Identify which cell holds the provided text, then report its (X, Y) central coordinate. 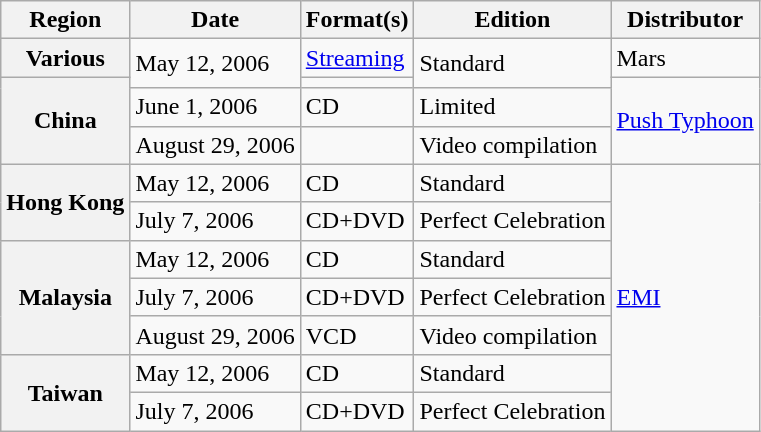
Limited (512, 107)
VCD (357, 335)
June 1, 2006 (215, 107)
EMI (685, 297)
Malaysia (66, 297)
Region (66, 20)
Format(s) (357, 20)
Various (66, 58)
Edition (512, 20)
Date (215, 20)
Distributor (685, 20)
Taiwan (66, 392)
Hong Kong (66, 202)
Streaming (357, 58)
China (66, 120)
Push Typhoon (685, 120)
Mars (685, 58)
